Provide the [X, Y] coordinate of the cell's center where the given text is located.  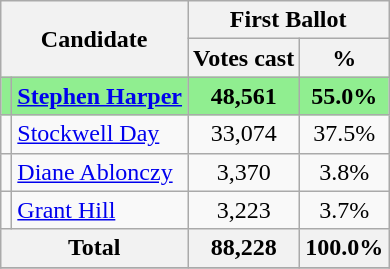
33,074 [244, 134]
Total [94, 248]
3.8% [344, 172]
48,561 [244, 96]
88,228 [244, 248]
Stockwell Day [100, 134]
37.5% [344, 134]
3.7% [344, 210]
Diane Ablonczy [100, 172]
3,223 [244, 210]
100.0% [344, 248]
First Ballot [288, 20]
% [344, 58]
55.0% [344, 96]
Candidate [94, 39]
3,370 [244, 172]
Grant Hill [100, 210]
Stephen Harper [100, 96]
Votes cast [244, 58]
